Scan for the cell matching the given text and deliver its [x, y] coordinate at center. 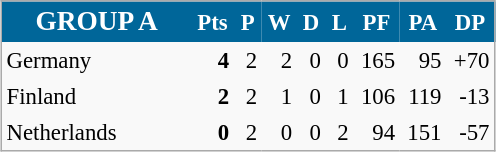
P [248, 22]
+70 [470, 60]
94 [376, 132]
95 [423, 60]
Finland [96, 96]
-13 [470, 96]
165 [376, 60]
PA [423, 22]
GROUP A [96, 22]
Netherlands [96, 132]
-57 [470, 132]
W [280, 22]
DP [470, 22]
Pts [212, 22]
PF [376, 22]
L [339, 22]
106 [376, 96]
119 [423, 96]
Germany [96, 60]
D [312, 22]
151 [423, 132]
4 [212, 60]
